Find where the given text appears and provide that cell's center as [x, y] coordinate. 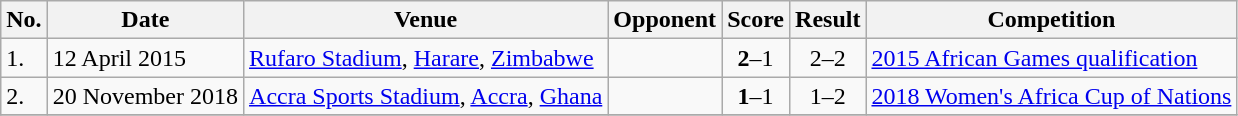
2018 Women's Africa Cup of Nations [1052, 96]
No. [24, 20]
12 April 2015 [145, 58]
20 November 2018 [145, 96]
Venue [426, 20]
1–1 [756, 96]
Date [145, 20]
2–2 [828, 58]
1. [24, 58]
Opponent [665, 20]
2–1 [756, 58]
2015 African Games qualification [1052, 58]
Rufaro Stadium, Harare, Zimbabwe [426, 58]
Score [756, 20]
Result [828, 20]
Accra Sports Stadium, Accra, Ghana [426, 96]
Competition [1052, 20]
2. [24, 96]
1–2 [828, 96]
